Identify which cell holds the provided text, then report its [X, Y] central coordinate. 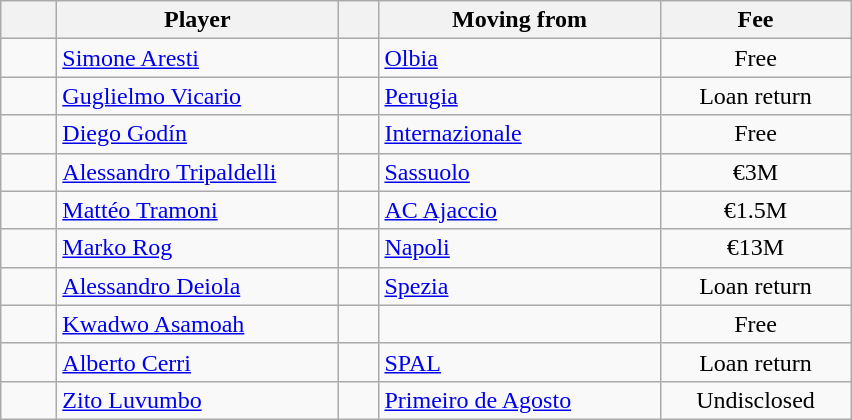
Player [198, 20]
Internazionale [520, 134]
Zito Luvumbo [198, 400]
Primeiro de Agosto [520, 400]
€13M [756, 248]
€3M [756, 172]
Diego Godín [198, 134]
AC Ajaccio [520, 210]
Spezia [520, 286]
Alessandro Deiola [198, 286]
Perugia [520, 96]
Sassuolo [520, 172]
SPAL [520, 362]
Guglielmo Vicario [198, 96]
Alberto Cerri [198, 362]
Kwadwo Asamoah [198, 324]
Moving from [520, 20]
Undisclosed [756, 400]
Mattéo Tramoni [198, 210]
Napoli [520, 248]
Olbia [520, 58]
Alessandro Tripaldelli [198, 172]
Simone Aresti [198, 58]
Marko Rog [198, 248]
€1.5M [756, 210]
Fee [756, 20]
